Capture the cell that displays the provided text and extract its (X, Y) central coordinate. 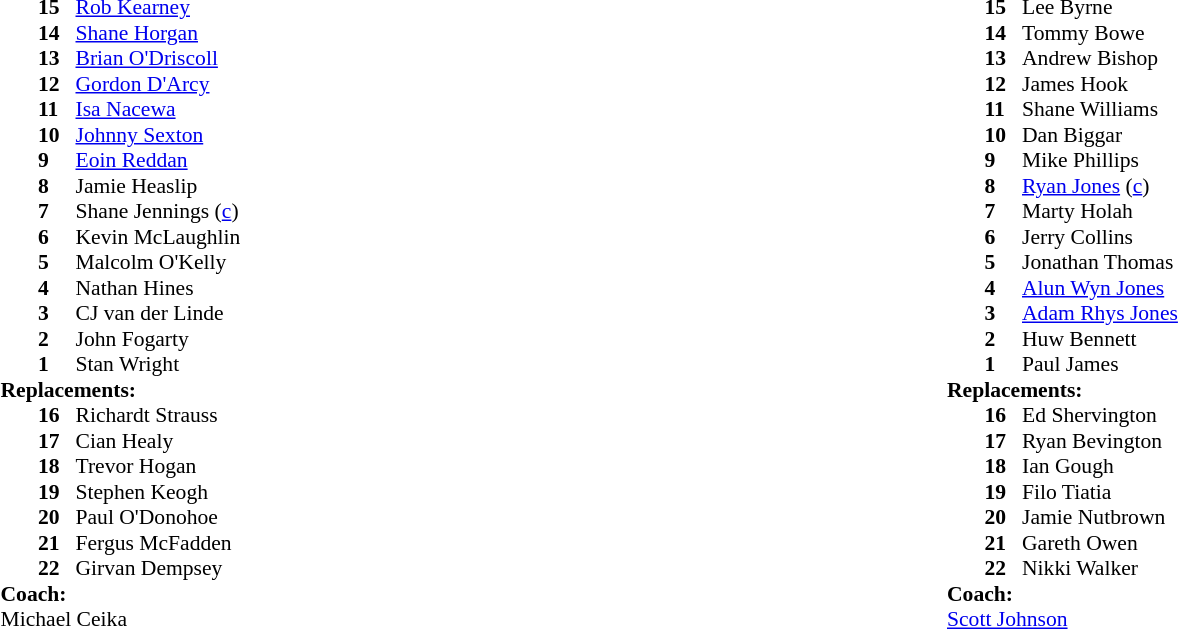
Jamie Nutbrown (1100, 517)
Nikki Walker (1100, 569)
Stephen Keogh (158, 492)
Cian Healy (158, 441)
Brian O'Driscoll (158, 59)
Ed Shervington (1100, 415)
Girvan Dempsey (158, 569)
Alun Wyn Jones (1100, 288)
James Hook (1100, 84)
Jonathan Thomas (1100, 263)
Johnny Sexton (158, 135)
Shane Jennings (c) (158, 211)
Jamie Heaslip (158, 186)
Paul James (1100, 365)
Huw Bennett (1100, 339)
Paul O'Donohoe (158, 517)
Nathan Hines (158, 288)
Shane Horgan (158, 33)
Fergus McFadden (158, 543)
Jerry Collins (1100, 237)
CJ van der Linde (158, 313)
Marty Holah (1100, 211)
Kevin McLaughlin (158, 237)
Eoin Reddan (158, 161)
Richardt Strauss (158, 415)
Ryan Bevington (1100, 441)
Filo Tiatia (1100, 492)
Gareth Owen (1100, 543)
Adam Rhys Jones (1100, 313)
Isa Nacewa (158, 109)
Stan Wright (158, 365)
Malcolm O'Kelly (158, 263)
Shane Williams (1100, 109)
Tommy Bowe (1100, 33)
John Fogarty (158, 339)
Ryan Jones (c) (1100, 186)
Gordon D'Arcy (158, 84)
Trevor Hogan (158, 467)
Andrew Bishop (1100, 59)
Dan Biggar (1100, 135)
Ian Gough (1100, 467)
Mike Phillips (1100, 161)
